Extract the [X, Y] coordinate from the center of the cell holding the provided text.  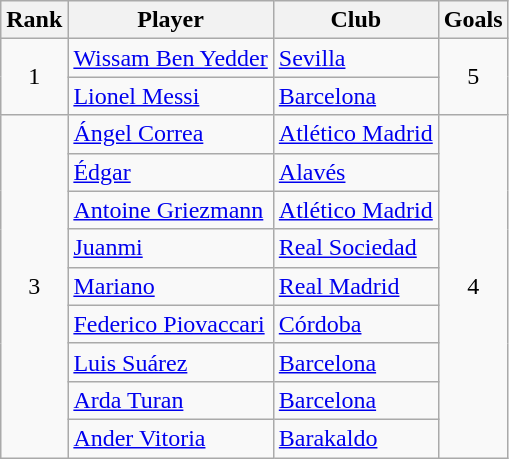
5 [473, 77]
Player [170, 20]
Antoine Griezmann [170, 210]
Mariano [170, 286]
Barakaldo [356, 438]
Ángel Correa [170, 134]
Lionel Messi [170, 96]
Goals [473, 20]
4 [473, 286]
Federico Piovaccari [170, 324]
Sevilla [356, 58]
Arda Turan [170, 400]
1 [34, 77]
Alavés [356, 172]
Club [356, 20]
Wissam Ben Yedder [170, 58]
Édgar [170, 172]
Real Madrid [356, 286]
Luis Suárez [170, 362]
Real Sociedad [356, 248]
Ander Vitoria [170, 438]
Juanmi [170, 248]
3 [34, 286]
Córdoba [356, 324]
Rank [34, 20]
